Identify which cell holds the provided text, then report its (x, y) central coordinate. 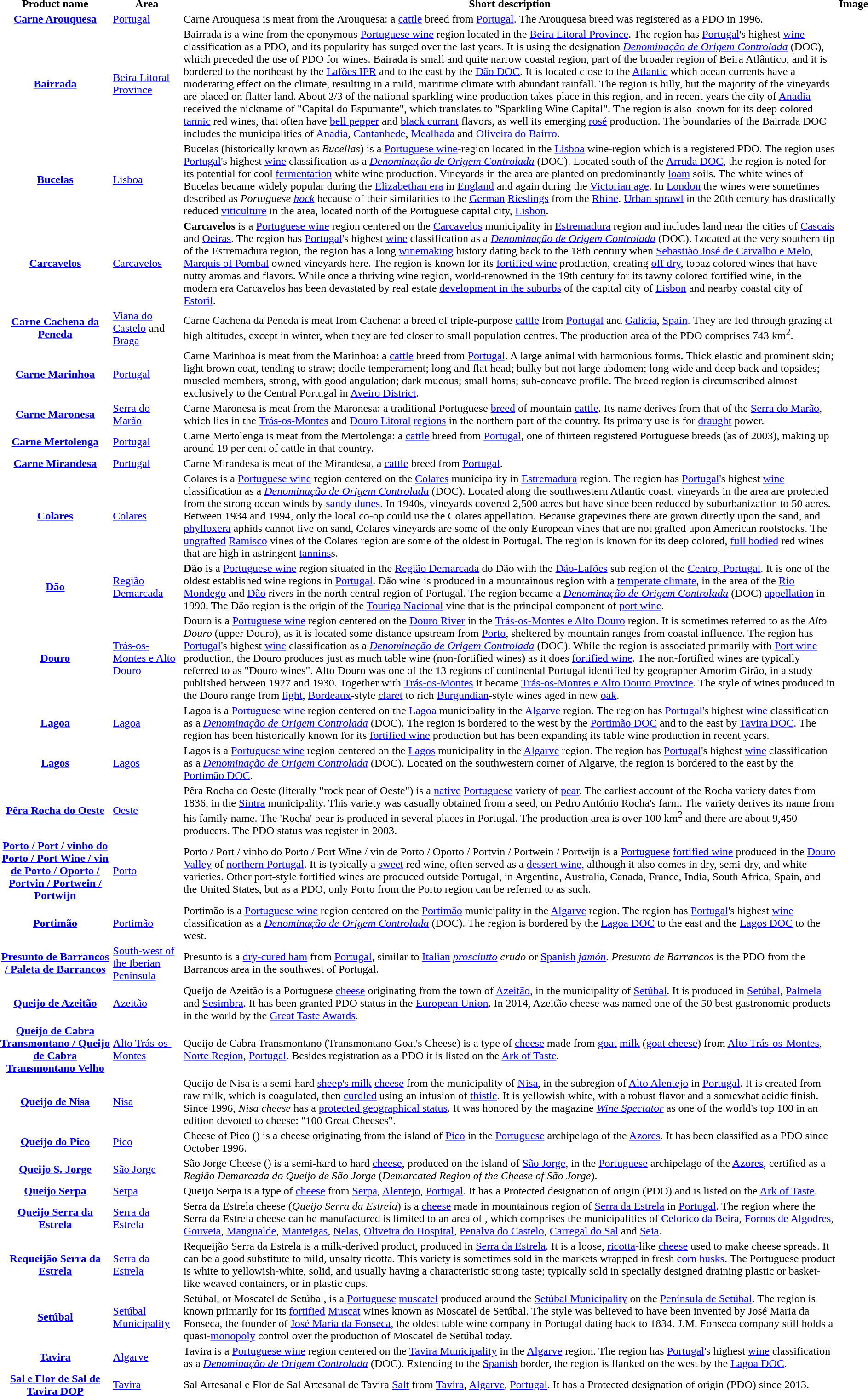
Carne Arouquesa is meat from the Arouquesa: a cattle breed from Portugal. The Arouquesa breed was registered as a PDO in 1996. (510, 19)
Porto (147, 871)
Trás-os-Montes e Alto Douro (147, 658)
Viana do Castelo and Braga (147, 328)
Lisboa (147, 179)
Oeste (147, 811)
Queijo Serpa is a type of cheese from Serpa, Alentejo, Portugal. It has a Protected designation of origin (PDO) and is listed on the Ark of Taste. (510, 1191)
Colares (147, 516)
Lagoa (147, 723)
Alto Trás-os-Montes (147, 1049)
Azeitão (147, 1003)
Região Demarcada (147, 587)
Serra do Marão (147, 414)
Portimão (147, 923)
Algarve (147, 1357)
São Jorge (147, 1170)
Pico (147, 1142)
Carcavelos (147, 263)
Setúbal Municipality (147, 1317)
Nisa (147, 1102)
South-west of the Iberian Peninsula (147, 963)
Beira Litoral Province (147, 84)
Carne Mirandesa is meat of the Mirandesa, a cattle breed from Portugal. (510, 463)
Serpa (147, 1191)
Lagos (147, 763)
